Provide the (X, Y) coordinate of the cell's center where the given text is located.  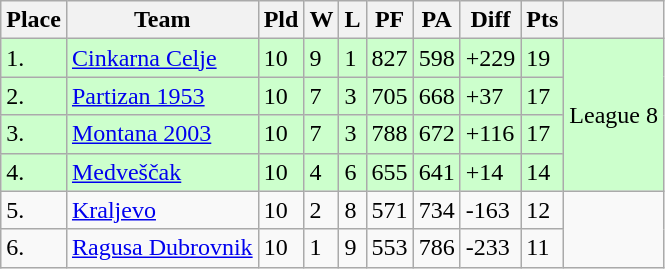
Kraljevo (162, 210)
4 (322, 172)
734 (436, 210)
6 (352, 172)
-233 (490, 248)
786 (436, 248)
League 8 (614, 115)
Pts (542, 20)
Cinkarna Celje (162, 58)
W (322, 20)
-163 (490, 210)
14 (542, 172)
655 (390, 172)
Medveščak (162, 172)
+229 (490, 58)
11 (542, 248)
Team (162, 20)
5. (34, 210)
6. (34, 248)
641 (436, 172)
+14 (490, 172)
+37 (490, 96)
Pld (281, 20)
668 (436, 96)
3. (34, 134)
553 (390, 248)
571 (390, 210)
4. (34, 172)
12 (542, 210)
Montana 2003 (162, 134)
598 (436, 58)
PA (436, 20)
L (352, 20)
8 (352, 210)
Diff (490, 20)
2 (322, 210)
PF (390, 20)
788 (390, 134)
1. (34, 58)
+116 (490, 134)
19 (542, 58)
Place (34, 20)
672 (436, 134)
705 (390, 96)
Ragusa Dubrovnik (162, 248)
2. (34, 96)
827 (390, 58)
Partizan 1953 (162, 96)
